Scan for the cell matching the given text and deliver its (x, y) coordinate at center. 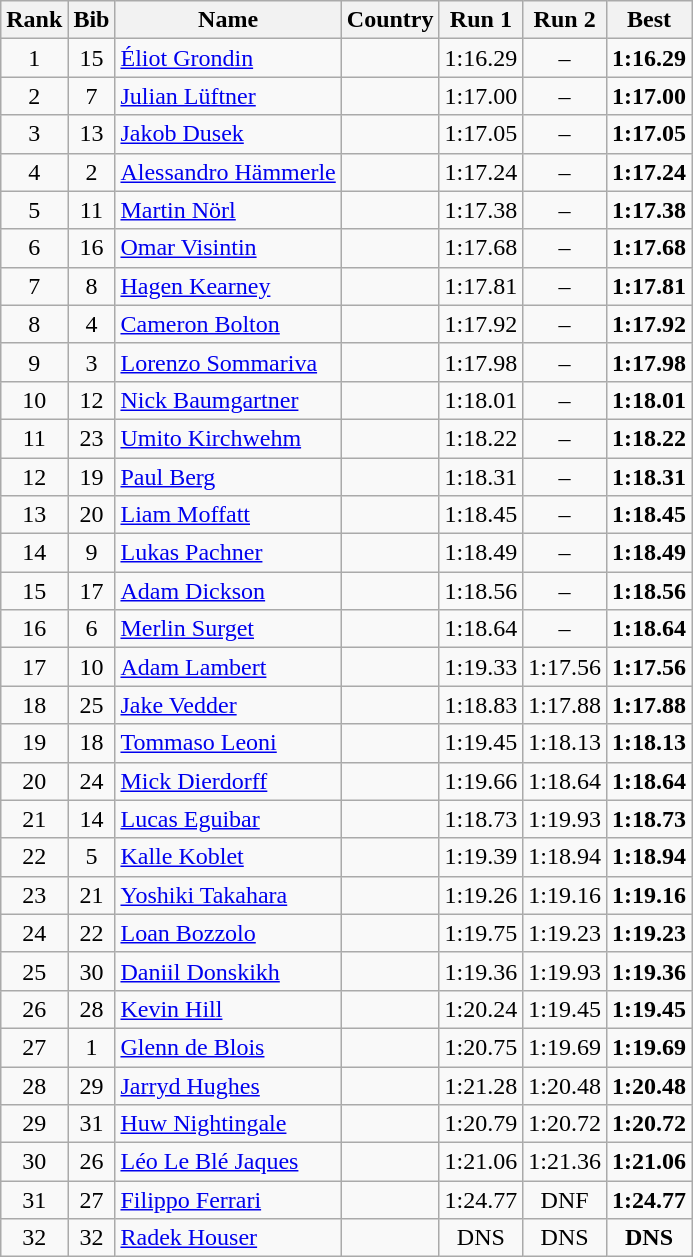
Liam Moffatt (228, 515)
Omar Visintin (228, 248)
1:19.26 (481, 895)
1:20.24 (481, 1009)
Tommaso Leoni (228, 743)
1:20.79 (481, 1124)
1:19.75 (481, 933)
1:19.33 (481, 667)
Filippo Ferrari (228, 1200)
Julian Lüftner (228, 96)
Cameron Bolton (228, 324)
Bib (92, 20)
1:19.39 (481, 857)
1:19.66 (481, 781)
Paul Berg (228, 477)
Nick Baumgartner (228, 400)
Huw Nightingale (228, 1124)
Loan Bozzolo (228, 933)
Glenn de Blois (228, 1047)
Radek Houser (228, 1238)
Alessandro Hämmerle (228, 172)
Run 1 (481, 20)
DNF (565, 1200)
Country (390, 20)
1:21.36 (565, 1162)
Jake Vedder (228, 705)
Kevin Hill (228, 1009)
Adam Lambert (228, 667)
Name (228, 20)
Umito Kirchwehm (228, 438)
Lukas Pachner (228, 553)
Lucas Eguibar (228, 819)
Best (648, 20)
1:20.75 (481, 1047)
Merlin Surget (228, 629)
Mick Dierdorff (228, 781)
Martin Nörl (228, 210)
Jakob Dusek (228, 134)
Léo Le Blé Jaques (228, 1162)
Run 2 (565, 20)
Yoshiki Takahara (228, 895)
Kalle Koblet (228, 857)
Adam Dickson (228, 591)
Daniil Donskikh (228, 971)
Jarryd Hughes (228, 1085)
Lorenzo Sommariva (228, 362)
Rank (34, 20)
1:18.83 (481, 705)
Hagen Kearney (228, 286)
Éliot Grondin (228, 58)
1:21.28 (481, 1085)
